Scan for the cell matching the given text and deliver its [x, y] coordinate at center. 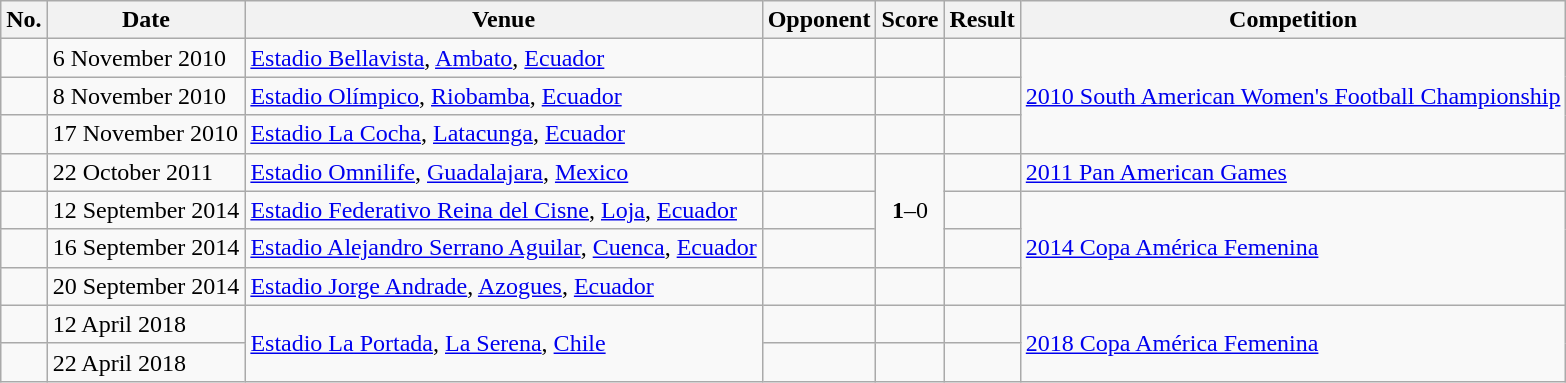
Result [982, 20]
1–0 [910, 210]
20 September 2014 [146, 286]
Estadio Omnilife, Guadalajara, Mexico [504, 172]
Estadio La Portada, La Serena, Chile [504, 343]
12 April 2018 [146, 324]
2018 Copa América Femenina [1293, 343]
Estadio Federativo Reina del Cisne, Loja, Ecuador [504, 210]
12 September 2014 [146, 210]
17 November 2010 [146, 134]
6 November 2010 [146, 58]
Competition [1293, 20]
Venue [504, 20]
Estadio Bellavista, Ambato, Ecuador [504, 58]
2011 Pan American Games [1293, 172]
2010 South American Women's Football Championship [1293, 96]
Estadio La Cocha, Latacunga, Ecuador [504, 134]
No. [24, 20]
Opponent [819, 20]
22 October 2011 [146, 172]
Estadio Jorge Andrade, Azogues, Ecuador [504, 286]
22 April 2018 [146, 362]
8 November 2010 [146, 96]
Score [910, 20]
2014 Copa América Femenina [1293, 248]
Estadio Olímpico, Riobamba, Ecuador [504, 96]
Estadio Alejandro Serrano Aguilar, Cuenca, Ecuador [504, 248]
Date [146, 20]
16 September 2014 [146, 248]
